Extract the (X, Y) coordinate from the center of the cell holding the provided text.  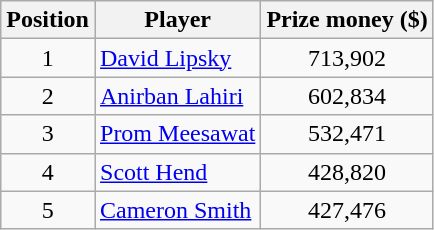
Cameron Smith (177, 210)
602,834 (347, 96)
Prize money ($) (347, 20)
Player (177, 20)
713,902 (347, 58)
Scott Hend (177, 172)
Position (48, 20)
532,471 (347, 134)
5 (48, 210)
4 (48, 172)
Prom Meesawat (177, 134)
3 (48, 134)
2 (48, 96)
427,476 (347, 210)
1 (48, 58)
David Lipsky (177, 58)
Anirban Lahiri (177, 96)
428,820 (347, 172)
